Pinpoint the cell where the given text exists, returning its [X, Y] midpoint coordinate. 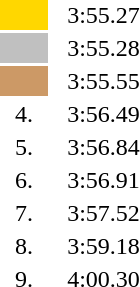
7. [24, 213]
6. [24, 180]
8. [24, 246]
4. [24, 114]
5. [24, 147]
